Capture the cell that displays the provided text and extract its [x, y] central coordinate. 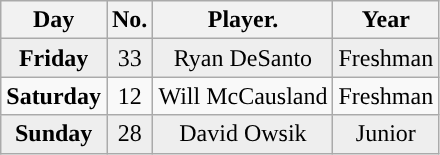
12 [129, 96]
Friday [54, 58]
Player. [243, 20]
David Owsik [243, 134]
Sunday [54, 134]
33 [129, 58]
Saturday [54, 96]
Ryan DeSanto [243, 58]
Day [54, 20]
No. [129, 20]
Will McCausland [243, 96]
Junior [386, 134]
Year [386, 20]
28 [129, 134]
